From the cell containing the given text, extract its center point as [X, Y] coordinate. 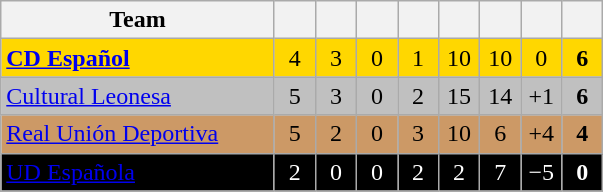
+4 [542, 134]
CD Español [138, 58]
14 [500, 96]
Real Unión Deportiva [138, 134]
Cultural Leonesa [138, 96]
+1 [542, 96]
−5 [542, 172]
15 [460, 96]
UD Española [138, 172]
7 [500, 172]
1 [418, 58]
Team [138, 20]
